Pinpoint the cell where the given text exists, returning its (x, y) midpoint coordinate. 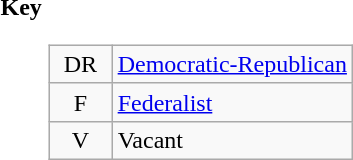
Vacant (232, 140)
V (81, 140)
Federalist (232, 102)
DR (81, 64)
Democratic-Republican (232, 64)
F (81, 102)
